Locate the cell with the specified text and output its (X, Y) center coordinate. 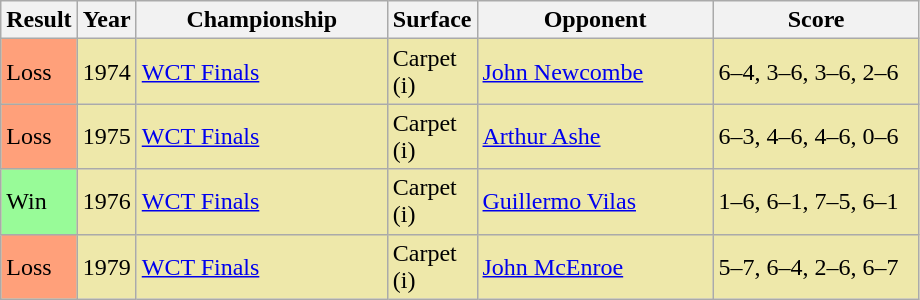
Championship (262, 20)
6–4, 3–6, 3–6, 2–6 (816, 72)
Result (39, 20)
Arthur Ashe (595, 136)
1975 (106, 136)
1974 (106, 72)
Score (816, 20)
1–6, 6–1, 7–5, 6–1 (816, 202)
John McEnroe (595, 266)
Year (106, 20)
John Newcombe (595, 72)
1976 (106, 202)
Guillermo Vilas (595, 202)
Win (39, 202)
Opponent (595, 20)
1979 (106, 266)
5–7, 6–4, 2–6, 6–7 (816, 266)
6–3, 4–6, 4–6, 0–6 (816, 136)
Surface (432, 20)
